Scan for the cell matching the given text and deliver its (x, y) coordinate at center. 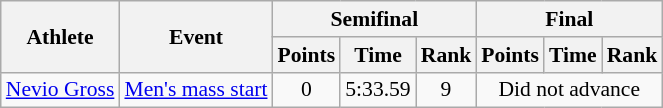
9 (446, 90)
Nevio Gross (60, 90)
Event (196, 36)
Did not advance (569, 90)
0 (307, 90)
Semifinal (375, 19)
5:33.59 (378, 90)
Final (569, 19)
Men's mass start (196, 90)
Athlete (60, 36)
